Detect which cell encompasses the target text, then output its (X, Y) center coordinate. 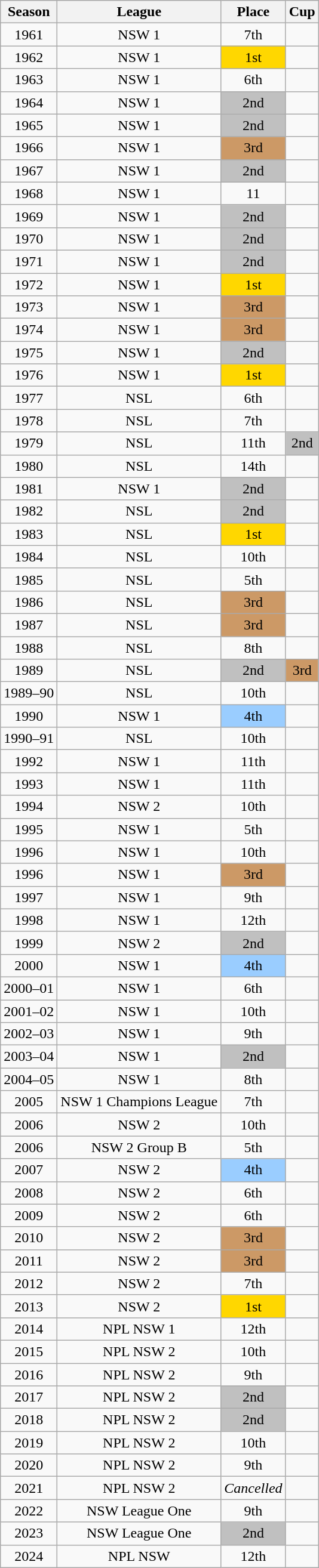
1986 (29, 602)
1979 (29, 443)
2012 (29, 1283)
Place (253, 12)
NSW 2 Group B (139, 1147)
1975 (29, 353)
2002–03 (29, 1034)
2020 (29, 1465)
1995 (29, 829)
2009 (29, 1215)
1962 (29, 57)
1981 (29, 489)
1999 (29, 943)
1990 (29, 716)
1976 (29, 375)
2008 (29, 1193)
1993 (29, 784)
2018 (29, 1420)
Season (29, 12)
1970 (29, 239)
1982 (29, 511)
1965 (29, 125)
2000–01 (29, 988)
2004–05 (29, 1079)
NPL NSW (139, 1556)
1989–90 (29, 693)
2016 (29, 1374)
1972 (29, 285)
1969 (29, 216)
1997 (29, 897)
2001–02 (29, 1011)
11 (253, 193)
1978 (29, 421)
1971 (29, 261)
2010 (29, 1238)
2023 (29, 1533)
1974 (29, 330)
1977 (29, 398)
2017 (29, 1397)
2015 (29, 1351)
2005 (29, 1102)
NPL NSW 1 (139, 1329)
1964 (29, 103)
1989 (29, 671)
1990–91 (29, 739)
1987 (29, 625)
1994 (29, 807)
1973 (29, 307)
1992 (29, 761)
1968 (29, 193)
1983 (29, 534)
1998 (29, 920)
League (139, 12)
2011 (29, 1261)
2013 (29, 1306)
1963 (29, 80)
NSW 1 Champions League (139, 1102)
2007 (29, 1170)
2022 (29, 1511)
1961 (29, 35)
1980 (29, 466)
1966 (29, 148)
2000 (29, 965)
1984 (29, 557)
2014 (29, 1329)
2019 (29, 1443)
14th (253, 466)
1988 (29, 647)
1985 (29, 579)
2024 (29, 1556)
2003–04 (29, 1057)
Cancelled (253, 1488)
1967 (29, 171)
2021 (29, 1488)
Cup (302, 12)
